For the text-containing cell, return its midpoint in [x, y] coordinate format. 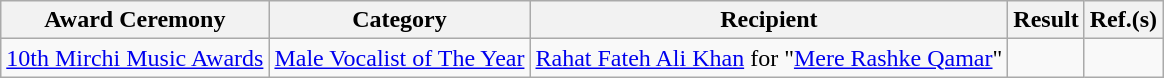
Award Ceremony [135, 20]
Result [1046, 20]
Ref.(s) [1123, 20]
10th Mirchi Music Awards [135, 58]
Male Vocalist of The Year [400, 58]
Rahat Fateh Ali Khan for "Mere Rashke Qamar" [769, 58]
Category [400, 20]
Recipient [769, 20]
